Provide the [X, Y] coordinate of the cell's center where the given text is located.  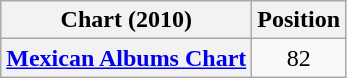
Mexican Albums Chart [126, 58]
82 [299, 58]
Chart (2010) [126, 20]
Position [299, 20]
